Capture the cell that displays the provided text and extract its (X, Y) central coordinate. 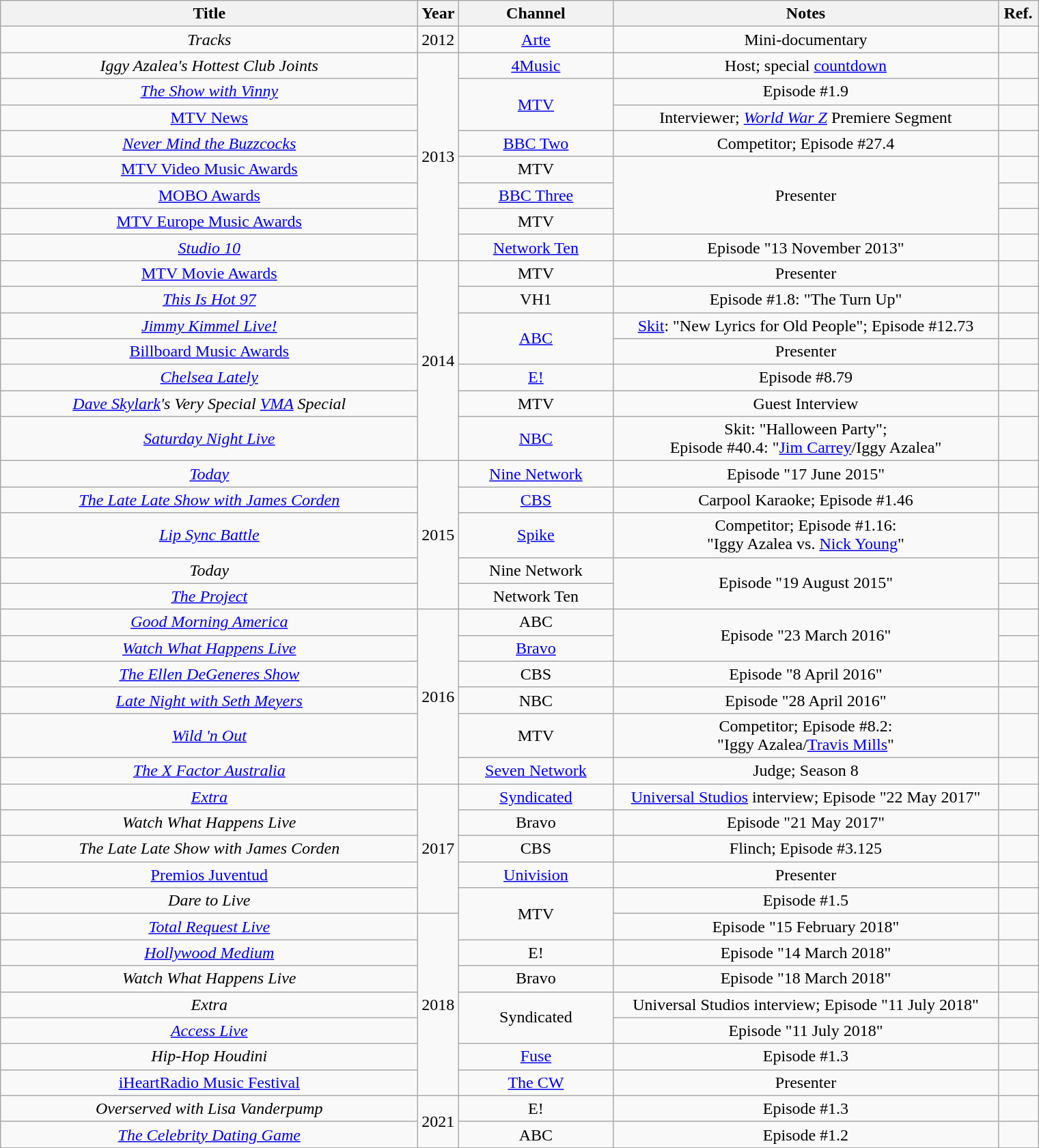
Premios Juventud (209, 875)
The Project (209, 596)
BBC Three (536, 195)
Episode "13 November 2013" (806, 247)
MTV Europe Music Awards (209, 221)
Title (209, 14)
Year (439, 14)
The Show with Vinny (209, 92)
Competitor; Episode #27.4 (806, 143)
2021 (439, 1121)
Episode #1.8: "The Turn Up" (806, 299)
Hip-Hop Houdini (209, 1056)
Episode "19 August 2015" (806, 583)
MTV News (209, 117)
Arte (536, 40)
Dare to Live (209, 901)
MTV Movie Awards (209, 273)
2017 (439, 849)
Studio 10 (209, 247)
4Music (536, 66)
Flinch; Episode #3.125 (806, 849)
Carpool Karaoke; Episode #1.46 (806, 500)
The X Factor Australia (209, 770)
Spike (536, 535)
Channel (536, 14)
Episode "28 April 2016" (806, 700)
Interviewer; World War Z Premiere Segment (806, 117)
The Ellen DeGeneres Show (209, 674)
2015 (439, 535)
Good Morning America (209, 622)
Episode "8 April 2016" (806, 674)
The CW (536, 1082)
Host; special countdown (806, 66)
Hollywood Medium (209, 953)
Jimmy Kimmel Live! (209, 326)
Saturday Night Live (209, 438)
2013 (439, 156)
Episode "11 July 2018" (806, 1031)
Tracks (209, 40)
2012 (439, 40)
BBC Two (536, 143)
Access Live (209, 1031)
Chelsea Lately (209, 378)
Judge; Season 8 (806, 770)
MTV Video Music Awards (209, 169)
Episode "15 February 2018" (806, 927)
2014 (439, 361)
Episode #1.5 (806, 901)
Univision (536, 875)
Lip Sync Battle (209, 535)
Episode #1.9 (806, 92)
Competitor; Episode #1.16:"Iggy Azalea vs. Nick Young" (806, 535)
Late Night with Seth Meyers (209, 700)
MOBO Awards (209, 195)
Mini-documentary (806, 40)
Never Mind the Buzzcocks (209, 143)
Iggy Azalea's Hottest Club Joints (209, 66)
Overserved with Lisa Vanderpump (209, 1108)
VH1 (536, 299)
The Celebrity Dating Game (209, 1134)
This Is Hot 97 (209, 299)
Fuse (536, 1056)
Episode #1.2 (806, 1134)
Wild 'n Out (209, 735)
Episode "18 March 2018" (806, 979)
2018 (439, 1005)
Notes (806, 14)
Episode "17 June 2015" (806, 474)
Skit: "Halloween Party";Episode #40.4: "Jim Carrey/Iggy Azalea" (806, 438)
Universal Studios interview; Episode "22 May 2017" (806, 797)
Dave Skylark's Very Special VMA Special (209, 404)
Billboard Music Awards (209, 352)
Universal Studios interview; Episode "11 July 2018" (806, 1005)
Competitor; Episode #8.2:"Iggy Azalea/Travis Mills" (806, 735)
Seven Network (536, 770)
Episode #8.79 (806, 378)
Episode "14 March 2018" (806, 953)
2016 (439, 697)
iHeartRadio Music Festival (209, 1082)
Total Request Live (209, 927)
Ref. (1018, 14)
Skit: "New Lyrics for Old People"; Episode #12.73 (806, 326)
Episode "23 March 2016" (806, 635)
Guest Interview (806, 404)
Episode "21 May 2017" (806, 823)
